Output the (x, y) coordinate of the center of the cell containing the given text.  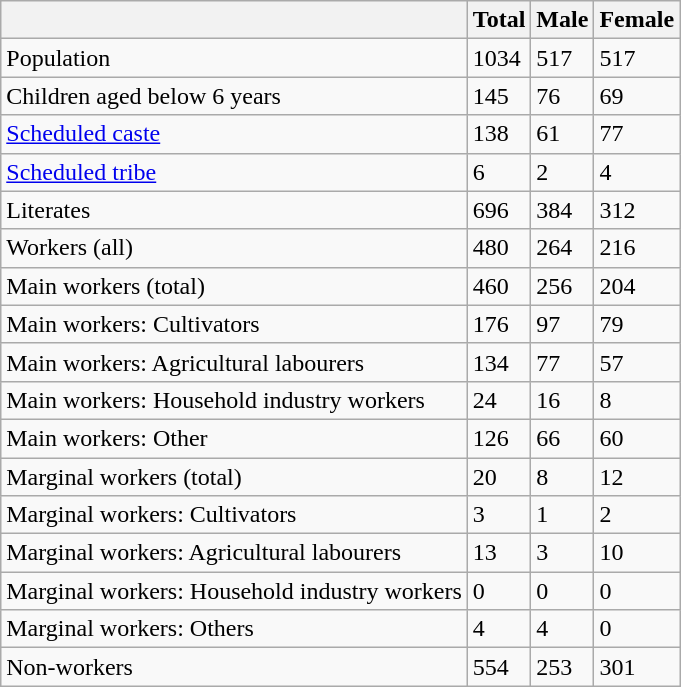
Workers (all) (234, 248)
10 (637, 553)
126 (499, 438)
Marginal workers: Cultivators (234, 515)
Scheduled caste (234, 134)
61 (562, 134)
Main workers (total) (234, 286)
1034 (499, 58)
13 (499, 553)
69 (637, 96)
Marginal workers: Household industry workers (234, 591)
Main workers: Other (234, 438)
256 (562, 286)
Scheduled tribe (234, 172)
16 (562, 400)
Marginal workers: Agricultural labourers (234, 553)
145 (499, 96)
1 (562, 515)
97 (562, 324)
Main workers: Cultivators (234, 324)
204 (637, 286)
79 (637, 324)
60 (637, 438)
Main workers: Agricultural labourers (234, 362)
Male (562, 20)
Children aged below 6 years (234, 96)
Non-workers (234, 667)
460 (499, 286)
264 (562, 248)
384 (562, 210)
24 (499, 400)
Marginal workers (total) (234, 477)
Literates (234, 210)
480 (499, 248)
301 (637, 667)
6 (499, 172)
312 (637, 210)
176 (499, 324)
12 (637, 477)
Total (499, 20)
66 (562, 438)
57 (637, 362)
134 (499, 362)
696 (499, 210)
138 (499, 134)
Marginal workers: Others (234, 629)
20 (499, 477)
Female (637, 20)
76 (562, 96)
253 (562, 667)
554 (499, 667)
Main workers: Household industry workers (234, 400)
216 (637, 248)
Population (234, 58)
